Extract the (x, y) coordinate from the center of the cell holding the provided text.  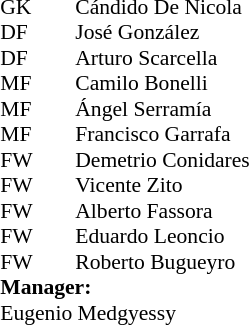
Roberto Bugueyro (162, 262)
Manager: (124, 287)
Camilo Bonelli (162, 83)
Eduardo Leoncio (162, 237)
Alberto Fassora (162, 211)
Francisco Garrafa (162, 135)
José González (162, 33)
Vicente Zito (162, 185)
Demetrio Conidares (162, 160)
Arturo Scarcella (162, 58)
Ángel Serramía (162, 109)
